Identify which cell holds the provided text, then report its [x, y] central coordinate. 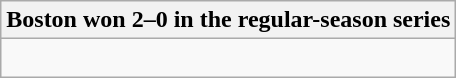
Boston won 2–0 in the regular-season series [228, 20]
